Return (x, y) of the center of cell containing provided text 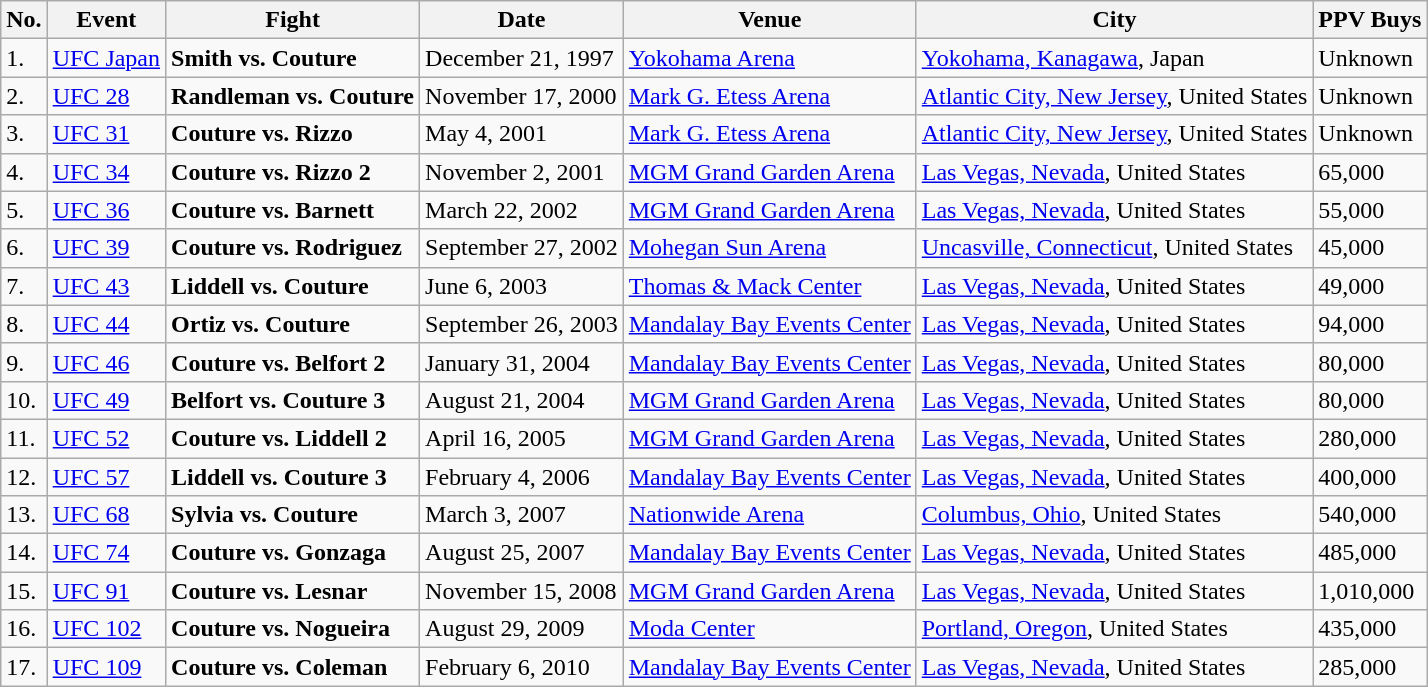
PPV Buys (1370, 20)
UFC 68 (106, 515)
May 4, 2001 (522, 134)
Couture vs. Nogueira (293, 629)
February 4, 2006 (522, 477)
Uncasville, Connecticut, United States (1114, 248)
7. (24, 286)
Couture vs. Gonzaga (293, 553)
400,000 (1370, 477)
Date (522, 20)
August 25, 2007 (522, 553)
Yokohama Arena (770, 58)
2. (24, 96)
UFC 34 (106, 172)
49,000 (1370, 286)
City (1114, 20)
Yokohama, Kanagawa, Japan (1114, 58)
Mohegan Sun Arena (770, 248)
UFC 57 (106, 477)
UFC 74 (106, 553)
8. (24, 324)
10. (24, 400)
June 6, 2003 (522, 286)
March 22, 2002 (522, 210)
55,000 (1370, 210)
15. (24, 591)
Smith vs. Couture (293, 58)
Randleman vs. Couture (293, 96)
Nationwide Arena (770, 515)
17. (24, 667)
45,000 (1370, 248)
Ortiz vs. Couture (293, 324)
12. (24, 477)
September 27, 2002 (522, 248)
1,010,000 (1370, 591)
285,000 (1370, 667)
UFC 28 (106, 96)
February 6, 2010 (522, 667)
November 17, 2000 (522, 96)
August 29, 2009 (522, 629)
Couture vs. Barnett (293, 210)
UFC 43 (106, 286)
UFC 46 (106, 362)
4. (24, 172)
April 16, 2005 (522, 438)
November 2, 2001 (522, 172)
Event (106, 20)
UFC 31 (106, 134)
Couture vs. Belfort 2 (293, 362)
November 15, 2008 (522, 591)
Venue (770, 20)
March 3, 2007 (522, 515)
UFC Japan (106, 58)
Liddell vs. Couture (293, 286)
UFC 39 (106, 248)
Couture vs. Rizzo (293, 134)
485,000 (1370, 553)
UFC 52 (106, 438)
Moda Center (770, 629)
August 21, 2004 (522, 400)
Sylvia vs. Couture (293, 515)
January 31, 2004 (522, 362)
435,000 (1370, 629)
13. (24, 515)
280,000 (1370, 438)
December 21, 1997 (522, 58)
UFC 44 (106, 324)
Thomas & Mack Center (770, 286)
65,000 (1370, 172)
UFC 36 (106, 210)
1. (24, 58)
Liddell vs. Couture 3 (293, 477)
6. (24, 248)
Couture vs. Coleman (293, 667)
UFC 109 (106, 667)
Columbus, Ohio, United States (1114, 515)
16. (24, 629)
Fight (293, 20)
14. (24, 553)
September 26, 2003 (522, 324)
Belfort vs. Couture 3 (293, 400)
3. (24, 134)
Couture vs. Liddell 2 (293, 438)
Couture vs. Lesnar (293, 591)
No. (24, 20)
UFC 91 (106, 591)
9. (24, 362)
540,000 (1370, 515)
11. (24, 438)
Couture vs. Rodriguez (293, 248)
Couture vs. Rizzo 2 (293, 172)
5. (24, 210)
94,000 (1370, 324)
UFC 102 (106, 629)
UFC 49 (106, 400)
Portland, Oregon, United States (1114, 629)
